Locate the cell with the specified text and output its [X, Y] center coordinate. 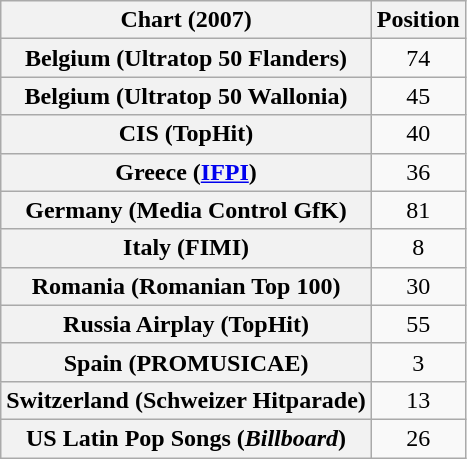
Belgium (Ultratop 50 Wallonia) [186, 96]
74 [418, 58]
Spain (PROMUSICAE) [186, 362]
Position [418, 20]
US Latin Pop Songs (Billboard) [186, 438]
Russia Airplay (TopHit) [186, 324]
Switzerland (Schweizer Hitparade) [186, 400]
Romania (Romanian Top 100) [186, 286]
81 [418, 210]
36 [418, 172]
8 [418, 248]
CIS (TopHit) [186, 134]
40 [418, 134]
Greece (IFPI) [186, 172]
26 [418, 438]
Chart (2007) [186, 20]
Italy (FIMI) [186, 248]
13 [418, 400]
Germany (Media Control GfK) [186, 210]
55 [418, 324]
30 [418, 286]
3 [418, 362]
Belgium (Ultratop 50 Flanders) [186, 58]
45 [418, 96]
